Search for the cell housing the specified text and yield its (x, y) center coordinate. 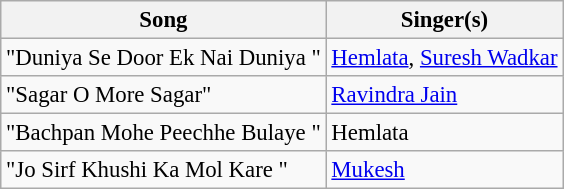
"Jo Sirf Khushi Ka Mol Kare " (164, 170)
"Sagar O More Sagar" (164, 95)
"Bachpan Mohe Peechhe Bulaye " (164, 133)
Hemlata, Suresh Wadkar (444, 58)
"Duniya Se Door Ek Nai Duniya " (164, 58)
Ravindra Jain (444, 95)
Mukesh (444, 170)
Hemlata (444, 133)
Singer(s) (444, 20)
Song (164, 20)
